Determine the [x, y] coordinate at the center of the cell enclosing the given text.  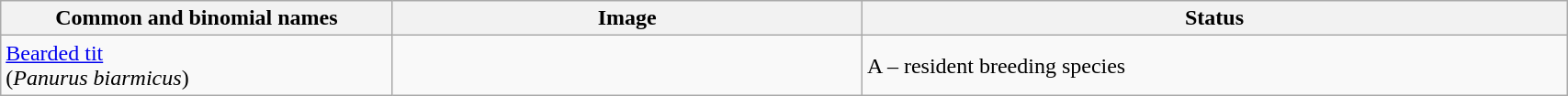
A – resident breeding species [1214, 66]
Common and binomial names [197, 18]
Bearded tit(Panurus biarmicus) [197, 66]
Status [1214, 18]
Image [626, 18]
